Output the (X, Y) coordinate of the center of the cell containing the given text.  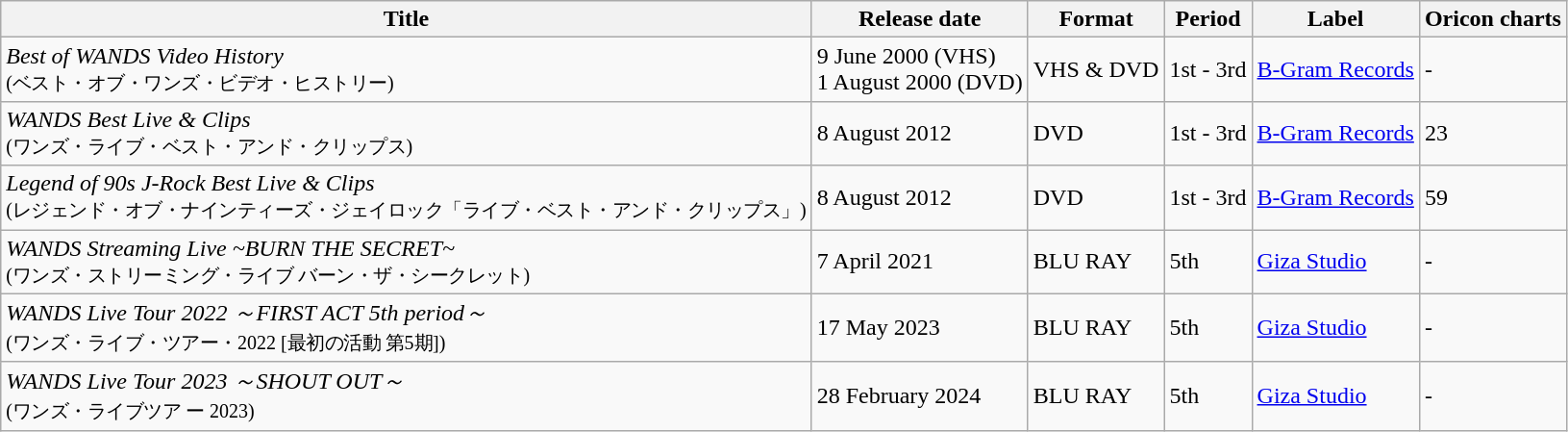
23 (1492, 133)
Release date (919, 19)
WANDS Live Tour 2022 ～FIRST ACT 5th period～(ワンズ・ライブ・ツアー・2022 [最初の活動 第5期]) (406, 327)
28 February 2024 (919, 396)
17 May 2023 (919, 327)
WANDS Streaming Live ~BURN THE SECRET~(ワンズ・ストリーミング・ライブ バーン・ザ・シークレット) (406, 262)
Format (1096, 19)
Title (406, 19)
WANDS Live Tour 2023 ～SHOUT OUT～(ワンズ・ライブツア ー 2023) (406, 396)
Best of WANDS Video History(ベスト・オブ・ワンズ・ビデオ・ヒストリー) (406, 69)
Oricon charts (1492, 19)
Label (1335, 19)
9 June 2000 (VHS) 1 August 2000 (DVD) (919, 69)
VHS & DVD (1096, 69)
WANDS Best Live & Clips(ワンズ・ライブ・ベスト・アンド・クリップス) (406, 133)
59 (1492, 198)
Period (1207, 19)
7 April 2021 (919, 262)
Legend of 90s J-Rock Best Live & Clips(レジェンド・オブ・ナインティーズ・ジェイロック「ライブ・ベスト・アンド・クリップス」) (406, 198)
